Identify which cell holds the provided text, then report its [X, Y] central coordinate. 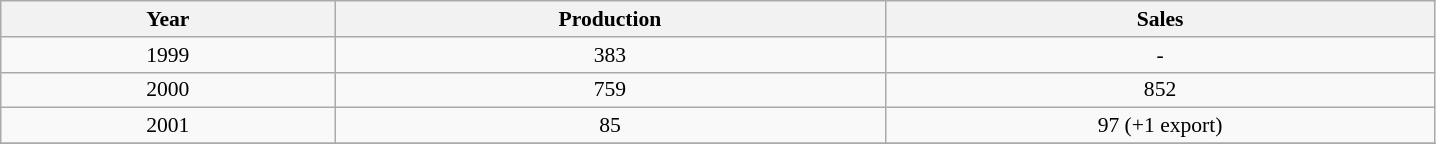
97 (+1 export) [1160, 126]
383 [610, 55]
Sales [1160, 19]
Year [168, 19]
85 [610, 126]
759 [610, 90]
Production [610, 19]
1999 [168, 55]
852 [1160, 90]
2000 [168, 90]
2001 [168, 126]
- [1160, 55]
